From the cell containing the given text, extract its center point as (x, y) coordinate. 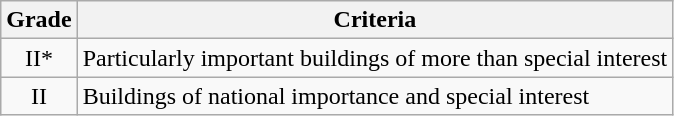
Criteria (375, 20)
Buildings of national importance and special interest (375, 96)
Grade (39, 20)
II* (39, 58)
Particularly important buildings of more than special interest (375, 58)
II (39, 96)
